For the text-containing cell, return its midpoint in [X, Y] coordinate format. 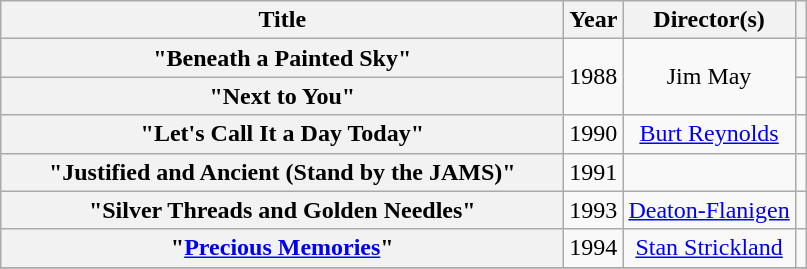
Stan Strickland [709, 248]
1993 [594, 210]
"Next to You" [282, 96]
"Silver Threads and Golden Needles" [282, 210]
Jim May [709, 77]
Burt Reynolds [709, 134]
"Justified and Ancient (Stand by the JAMS)" [282, 172]
1990 [594, 134]
"Let's Call It a Day Today" [282, 134]
"Beneath a Painted Sky" [282, 58]
Year [594, 20]
1994 [594, 248]
1991 [594, 172]
Director(s) [709, 20]
Title [282, 20]
1988 [594, 77]
Deaton-Flanigen [709, 210]
"Precious Memories" [282, 248]
